Detect which cell encompasses the target text, then output its [x, y] center coordinate. 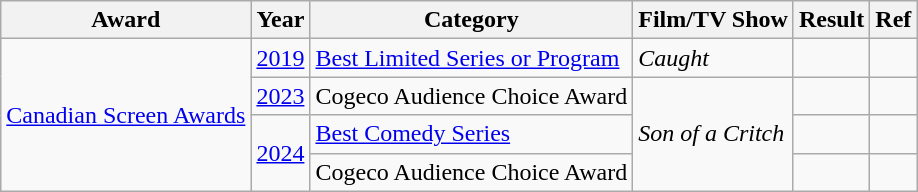
Award [126, 20]
Category [472, 20]
Canadian Screen Awards [126, 115]
2023 [280, 96]
Son of a Critch [714, 134]
Caught [714, 58]
Best Limited Series or Program [472, 58]
Film/TV Show [714, 20]
Best Comedy Series [472, 134]
2024 [280, 153]
Year [280, 20]
Result [831, 20]
Ref [894, 20]
2019 [280, 58]
